Scan for the cell matching the given text and deliver its (X, Y) coordinate at center. 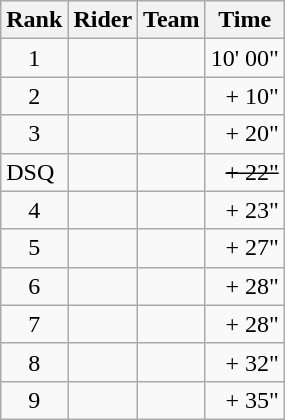
DSQ (34, 172)
+ 10" (244, 96)
10' 00" (244, 58)
6 (34, 286)
Team (172, 20)
3 (34, 134)
5 (34, 248)
+ 20" (244, 134)
7 (34, 324)
8 (34, 362)
+ 23" (244, 210)
+ 35" (244, 400)
Time (244, 20)
9 (34, 400)
Rank (34, 20)
+ 32" (244, 362)
+ 27" (244, 248)
1 (34, 58)
Rider (103, 20)
2 (34, 96)
+ 22" (244, 172)
4 (34, 210)
